Return the [X, Y] coordinate for the center point of the cell that contains the specified text.  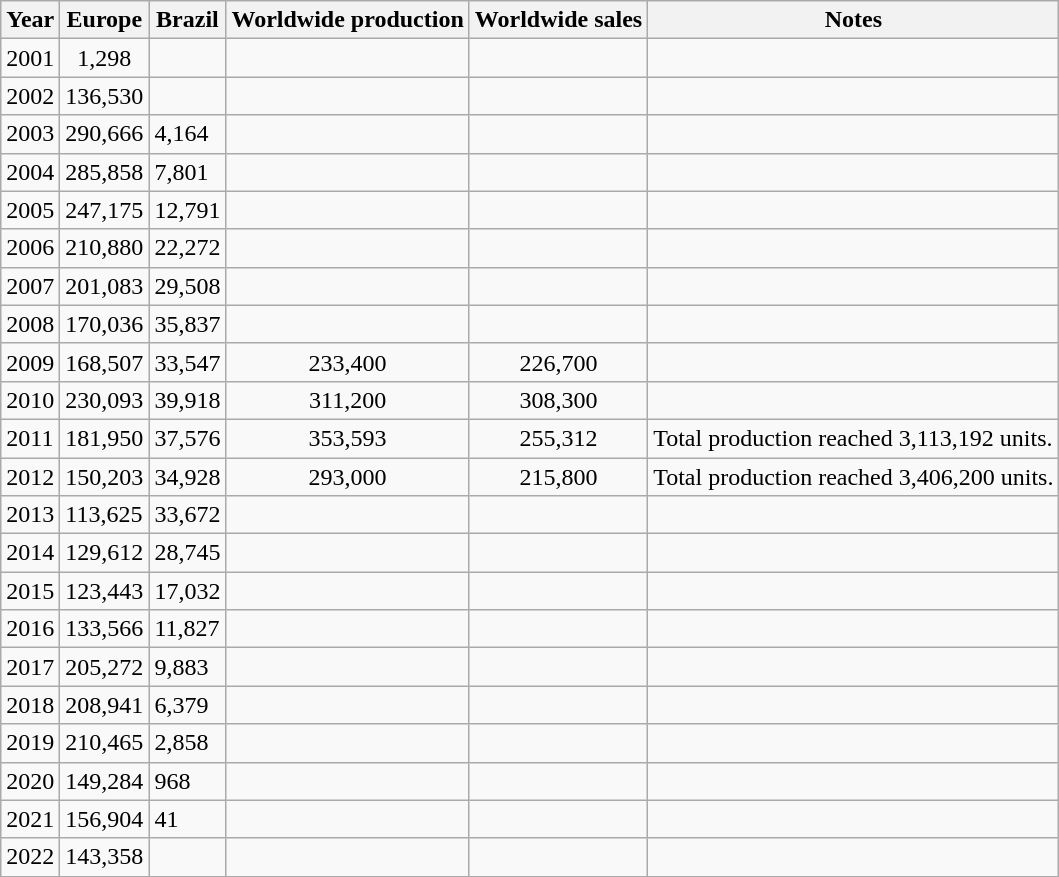
255,312 [558, 438]
2002 [30, 96]
28,745 [188, 553]
11,827 [188, 629]
22,272 [188, 248]
34,928 [188, 477]
Worldwide sales [558, 20]
2001 [30, 58]
2008 [30, 324]
136,530 [104, 96]
230,093 [104, 400]
150,203 [104, 477]
226,700 [558, 362]
308,300 [558, 400]
2021 [30, 819]
2013 [30, 515]
Notes [854, 20]
210,465 [104, 743]
2019 [30, 743]
290,666 [104, 134]
129,612 [104, 553]
181,950 [104, 438]
156,904 [104, 819]
143,358 [104, 857]
133,566 [104, 629]
123,443 [104, 591]
2016 [30, 629]
215,800 [558, 477]
7,801 [188, 172]
2018 [30, 705]
1,298 [104, 58]
2009 [30, 362]
2011 [30, 438]
2004 [30, 172]
233,400 [348, 362]
149,284 [104, 781]
33,672 [188, 515]
170,036 [104, 324]
2006 [30, 248]
Europe [104, 20]
2005 [30, 210]
205,272 [104, 667]
247,175 [104, 210]
37,576 [188, 438]
29,508 [188, 286]
17,032 [188, 591]
2015 [30, 591]
6,379 [188, 705]
201,083 [104, 286]
12,791 [188, 210]
Total production reached 3,113,192 units. [854, 438]
35,837 [188, 324]
311,200 [348, 400]
9,883 [188, 667]
33,547 [188, 362]
2014 [30, 553]
2,858 [188, 743]
2022 [30, 857]
Worldwide production [348, 20]
353,593 [348, 438]
2007 [30, 286]
2012 [30, 477]
41 [188, 819]
208,941 [104, 705]
Total production reached 3,406,200 units. [854, 477]
113,625 [104, 515]
2020 [30, 781]
2010 [30, 400]
39,918 [188, 400]
4,164 [188, 134]
968 [188, 781]
Year [30, 20]
2017 [30, 667]
210,880 [104, 248]
285,858 [104, 172]
293,000 [348, 477]
168,507 [104, 362]
Brazil [188, 20]
2003 [30, 134]
